Determine the [x, y] coordinate at the center of the cell enclosing the given text.  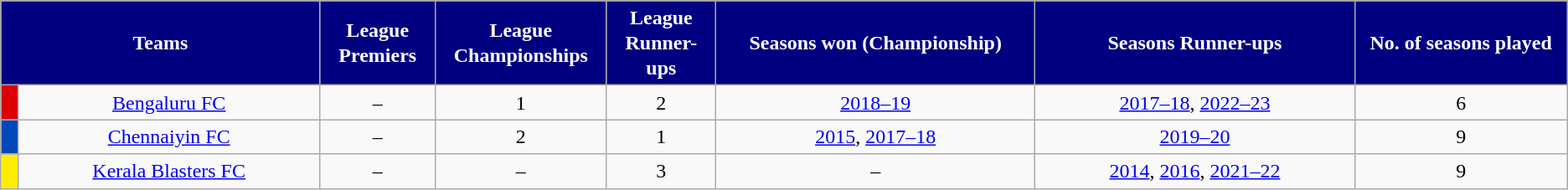
No. of seasons played [1461, 44]
League Championships [521, 44]
Bengaluru FC [169, 102]
3 [661, 171]
2014, 2016, 2021–22 [1194, 171]
League Runner-ups [661, 44]
2015, 2017–18 [876, 137]
Seasons won (Championship) [876, 44]
2017–18, 2022–23 [1194, 102]
Teams [161, 44]
2018–19 [876, 102]
Chennaiyin FC [169, 137]
2019–20 [1194, 137]
League Premiers [377, 44]
6 [1461, 102]
Kerala Blasters FC [169, 171]
Seasons Runner-ups [1194, 44]
